Locate the cell with the specified text and output its (X, Y) center coordinate. 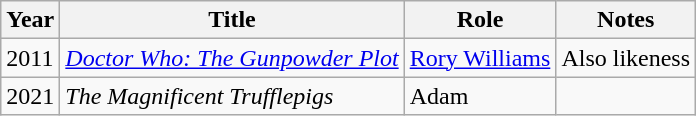
Also likeness (626, 58)
The Magnificent Trufflepigs (232, 96)
Notes (626, 20)
Rory Williams (480, 58)
2011 (30, 58)
Adam (480, 96)
Role (480, 20)
Doctor Who: The Gunpowder Plot (232, 58)
Title (232, 20)
2021 (30, 96)
Year (30, 20)
